From the cell containing the given text, extract its center point as (x, y) coordinate. 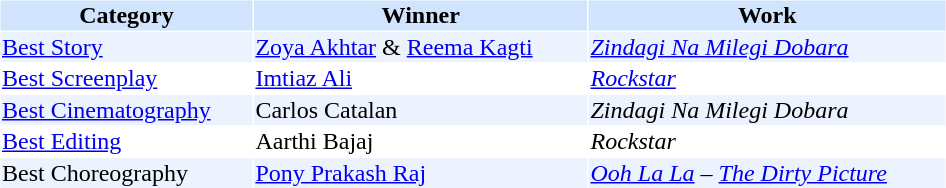
Imtiaz Ali (421, 79)
Carlos Catalan (421, 110)
Zoya Akhtar & Reema Kagti (421, 47)
Aarthi Bajaj (421, 141)
Pony Prakash Raj (421, 173)
Best Screenplay (126, 79)
Best Story (126, 47)
Best Cinematography (126, 110)
Best Editing (126, 141)
Work (767, 15)
Best Choreography (126, 173)
Ooh La La – The Dirty Picture (767, 173)
Winner (421, 15)
Category (126, 15)
